Search for the cell housing the specified text and yield its [X, Y] center coordinate. 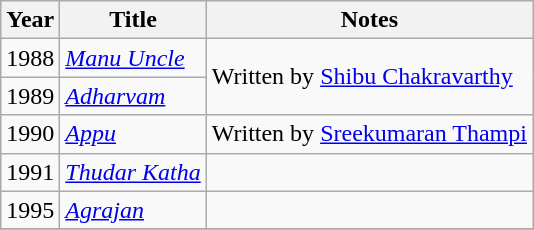
Year [30, 20]
Written by Sreekumaran Thampi [369, 134]
1989 [30, 96]
Agrajan [133, 210]
Appu [133, 134]
Manu Uncle [133, 58]
1991 [30, 172]
Thudar Katha [133, 172]
Title [133, 20]
Notes [369, 20]
Adharvam [133, 96]
1995 [30, 210]
1990 [30, 134]
1988 [30, 58]
Written by Shibu Chakravarthy [369, 77]
